Determine the [X, Y] coordinate at the center of the cell enclosing the given text.  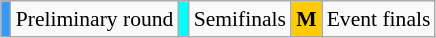
M [306, 19]
Semifinals [240, 19]
Preliminary round [95, 19]
Event finals [379, 19]
